Identify which cell holds the provided text, then report its (X, Y) central coordinate. 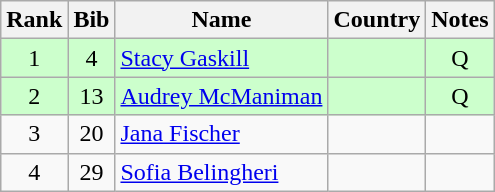
1 (34, 58)
Jana Fischer (222, 134)
Country (377, 20)
29 (92, 172)
3 (34, 134)
Name (222, 20)
2 (34, 96)
Bib (92, 20)
Rank (34, 20)
Audrey McManiman (222, 96)
Notes (460, 20)
20 (92, 134)
Stacy Gaskill (222, 58)
Sofia Belingheri (222, 172)
13 (92, 96)
